Return (X, Y) of the center of cell containing provided text 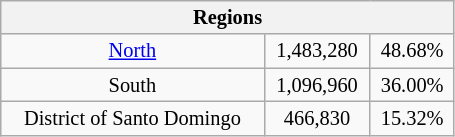
District of Santo Domingo (132, 118)
North (132, 51)
1,483,280 (317, 51)
15.32% (412, 118)
36.00% (412, 85)
1,096,960 (317, 85)
466,830 (317, 118)
Regions (228, 17)
South (132, 85)
48.68% (412, 51)
